For the text-containing cell, return its midpoint in (X, Y) coordinate format. 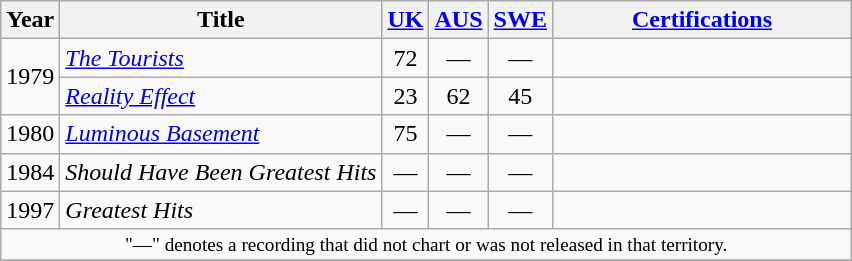
Certifications (702, 20)
Should Have Been Greatest Hits (221, 172)
SWE (520, 20)
"—" denotes a recording that did not chart or was not released in that territory. (426, 245)
Reality Effect (221, 96)
1984 (30, 172)
Year (30, 20)
Luminous Basement (221, 134)
75 (406, 134)
Title (221, 20)
62 (458, 96)
72 (406, 58)
Greatest Hits (221, 210)
45 (520, 96)
1980 (30, 134)
23 (406, 96)
1979 (30, 77)
AUS (458, 20)
UK (406, 20)
The Tourists (221, 58)
1997 (30, 210)
